Return (X, Y) of the center of cell containing provided text 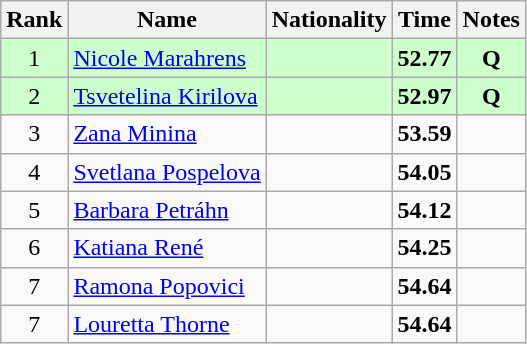
6 (34, 248)
5 (34, 210)
52.77 (424, 58)
Zana Minina (167, 134)
Rank (34, 20)
Barbara Petráhn (167, 210)
Notes (491, 20)
Time (424, 20)
Name (167, 20)
1 (34, 58)
Tsvetelina Kirilova (167, 96)
52.97 (424, 96)
Louretta Thorne (167, 324)
54.25 (424, 248)
Nicole Marahrens (167, 58)
53.59 (424, 134)
3 (34, 134)
Ramona Popovici (167, 286)
54.05 (424, 172)
54.12 (424, 210)
2 (34, 96)
Katiana René (167, 248)
Nationality (329, 20)
4 (34, 172)
Svetlana Pospelova (167, 172)
